Search for the cell housing the specified text and yield its (x, y) center coordinate. 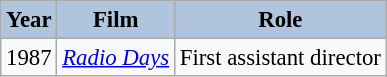
Film (116, 20)
1987 (29, 58)
Year (29, 20)
Radio Days (116, 58)
Role (280, 20)
First assistant director (280, 58)
